For the text-containing cell, return its midpoint in (x, y) coordinate format. 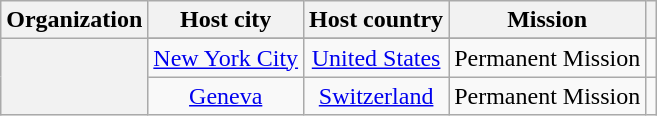
Organization (74, 20)
Host city (226, 20)
New York City (226, 58)
Mission (548, 20)
United States (376, 58)
Host country (376, 20)
Switzerland (376, 96)
Geneva (226, 96)
